Output the (X, Y) coordinate of the center of the cell containing the given text.  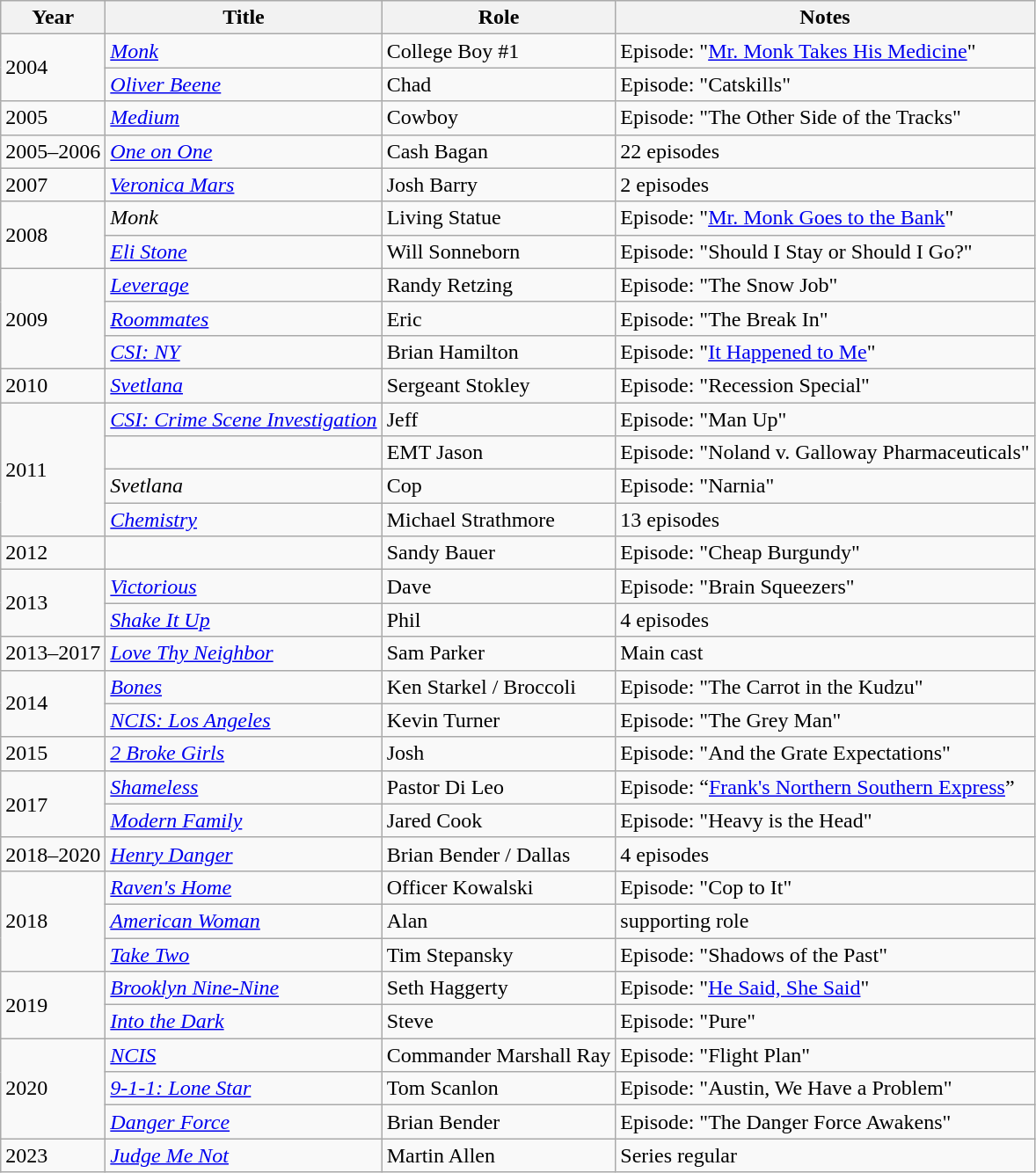
Shameless (244, 787)
2014 (53, 703)
Will Sonneborn (499, 251)
Brian Bender (499, 1122)
2015 (53, 754)
Josh Barry (499, 185)
2008 (53, 235)
Episode: "Catskills" (825, 84)
NCIS: Los Angeles (244, 720)
Episode: "The Carrot in the Kudzu" (825, 687)
Episode: "The Danger Force Awakens" (825, 1122)
College Boy #1 (499, 51)
Episode: "Flight Plan" (825, 1055)
2007 (53, 185)
supporting role (825, 921)
Notes (825, 18)
Judge Me Not (244, 1155)
Chemistry (244, 520)
2005–2006 (53, 151)
2018–2020 (53, 854)
Kevin Turner (499, 720)
One on One (244, 151)
Episode: "He Said, She Said" (825, 988)
Danger Force (244, 1122)
Episode: "Recession Special" (825, 385)
2 Broke Girls (244, 754)
Series regular (825, 1155)
Cash Bagan (499, 151)
Jeff (499, 419)
Ken Starkel / Broccoli (499, 687)
13 episodes (825, 520)
Shake It Up (244, 620)
Episode: "Heavy is the Head" (825, 820)
2013–2017 (53, 653)
Dave (499, 586)
Medium (244, 118)
Brian Hamilton (499, 352)
Episode: "Mr. Monk Goes to the Bank" (825, 218)
2018 (53, 921)
Sandy Bauer (499, 553)
Roommates (244, 318)
Brooklyn Nine-Nine (244, 988)
Modern Family (244, 820)
Episode: "Noland v. Galloway Pharmaceuticals" (825, 453)
CSI: Crime Scene Investigation (244, 419)
2009 (53, 318)
Tom Scanlon (499, 1089)
Episode: "Pure" (825, 1022)
2017 (53, 804)
Steve (499, 1022)
Episode: "The Snow Job" (825, 285)
2020 (53, 1089)
Tim Stepansky (499, 954)
2 episodes (825, 185)
Living Statue (499, 218)
2005 (53, 118)
Brian Bender / Dallas (499, 854)
Episode: "Brain Squeezers" (825, 586)
Seth Haggerty (499, 988)
Role (499, 18)
Josh (499, 754)
9-1-1: Lone Star (244, 1089)
Eric (499, 318)
Chad (499, 84)
22 episodes (825, 151)
Main cast (825, 653)
Randy Retzing (499, 285)
Officer Kowalski (499, 887)
2019 (53, 1005)
EMT Jason (499, 453)
Episode: "Man Up" (825, 419)
Jared Cook (499, 820)
Episode: "The Break In" (825, 318)
2023 (53, 1155)
Michael Strathmore (499, 520)
Episode: "Cheap Burgundy" (825, 553)
Raven's Home (244, 887)
2013 (53, 603)
2012 (53, 553)
Take Two (244, 954)
Sergeant Stokley (499, 385)
Episode: “Frank's Northern Southern Express” (825, 787)
Episode: "The Other Side of the Tracks" (825, 118)
CSI: NY (244, 352)
Episode: "It Happened to Me" (825, 352)
Phil (499, 620)
American Woman (244, 921)
Martin Allen (499, 1155)
2011 (53, 470)
Leverage (244, 285)
NCIS (244, 1055)
Episode: "Cop to It" (825, 887)
Oliver Beene (244, 84)
Cowboy (499, 118)
Episode: "Austin, We Have a Problem" (825, 1089)
Episode: "Narnia" (825, 486)
Episode: "Mr. Monk Takes His Medicine" (825, 51)
Commander Marshall Ray (499, 1055)
Love Thy Neighbor (244, 653)
Episode: "Shadows of the Past" (825, 954)
Henry Danger (244, 854)
Episode: "Should I Stay or Should I Go?" (825, 251)
Pastor Di Leo (499, 787)
Veronica Mars (244, 185)
Alan (499, 921)
Sam Parker (499, 653)
Episode: "The Grey Man" (825, 720)
Cop (499, 486)
2010 (53, 385)
Into the Dark (244, 1022)
Eli Stone (244, 251)
2004 (53, 68)
Year (53, 18)
Title (244, 18)
Bones (244, 687)
Episode: "And the Grate Expectations" (825, 754)
Victorious (244, 586)
